Scan for the cell matching the given text and deliver its [x, y] coordinate at center. 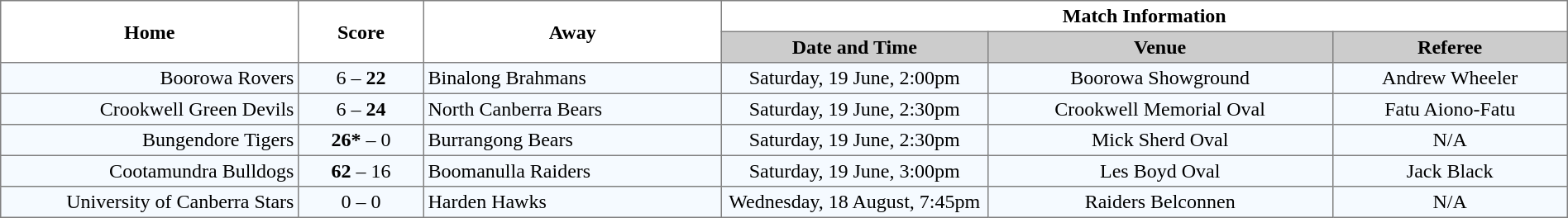
Boorowa Rovers [150, 78]
Crookwell Memorial Oval [1159, 109]
62 – 16 [361, 171]
Referee [1450, 47]
Cootamundra Bulldogs [150, 171]
6 – 24 [361, 109]
Harden Hawks [572, 202]
Jack Black [1450, 171]
Binalong Brahmans [572, 78]
University of Canberra Stars [150, 202]
Boorowa Showground [1159, 78]
Raiders Belconnen [1159, 202]
Boomanulla Raiders [572, 171]
6 – 22 [361, 78]
26* – 0 [361, 140]
Andrew Wheeler [1450, 78]
Match Information [1145, 17]
Burrangong Bears [572, 140]
Venue [1159, 47]
Saturday, 19 June, 2:00pm [854, 78]
Away [572, 31]
Fatu Aiono-Fatu [1450, 109]
0 – 0 [361, 202]
Mick Sherd Oval [1159, 140]
Home [150, 31]
North Canberra Bears [572, 109]
Score [361, 31]
Saturday, 19 June, 3:00pm [854, 171]
Crookwell Green Devils [150, 109]
Wednesday, 18 August, 7:45pm [854, 202]
Les Boyd Oval [1159, 171]
Date and Time [854, 47]
Bungendore Tigers [150, 140]
